Capture the cell that displays the provided text and extract its (x, y) central coordinate. 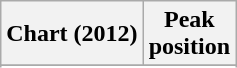
Chart (2012) (72, 34)
Peakposition (189, 34)
